Scan for the cell matching the given text and deliver its (X, Y) coordinate at center. 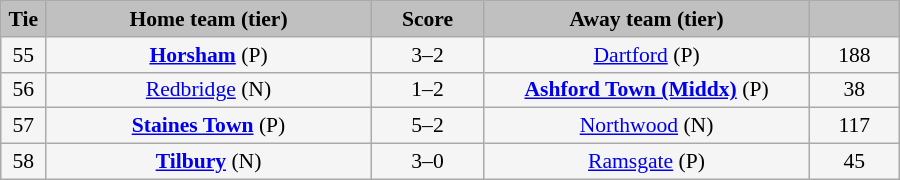
58 (24, 162)
57 (24, 126)
Horsham (P) (209, 55)
5–2 (427, 126)
Away team (tier) (647, 19)
117 (854, 126)
Tie (24, 19)
3–2 (427, 55)
Dartford (P) (647, 55)
56 (24, 90)
Ashford Town (Middx) (P) (647, 90)
Ramsgate (P) (647, 162)
3–0 (427, 162)
Home team (tier) (209, 19)
188 (854, 55)
Staines Town (P) (209, 126)
45 (854, 162)
1–2 (427, 90)
38 (854, 90)
Tilbury (N) (209, 162)
Northwood (N) (647, 126)
Score (427, 19)
Redbridge (N) (209, 90)
55 (24, 55)
